Determine the [x, y] coordinate at the center of the cell enclosing the given text.  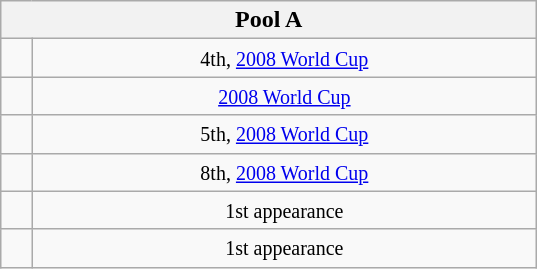
4th, 2008 World Cup [284, 58]
8th, 2008 World Cup [284, 172]
2008 World Cup [284, 96]
5th, 2008 World Cup [284, 134]
Pool A [269, 20]
